For the text-containing cell, return its midpoint in (x, y) coordinate format. 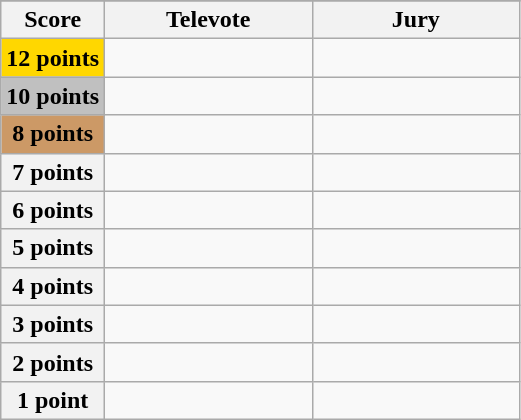
2 points (53, 362)
1 point (53, 400)
3 points (53, 324)
Jury (416, 20)
8 points (53, 134)
Score (53, 20)
Televote (209, 20)
12 points (53, 58)
10 points (53, 96)
6 points (53, 210)
5 points (53, 248)
4 points (53, 286)
7 points (53, 172)
